From the cell containing the given text, extract its center point as [x, y] coordinate. 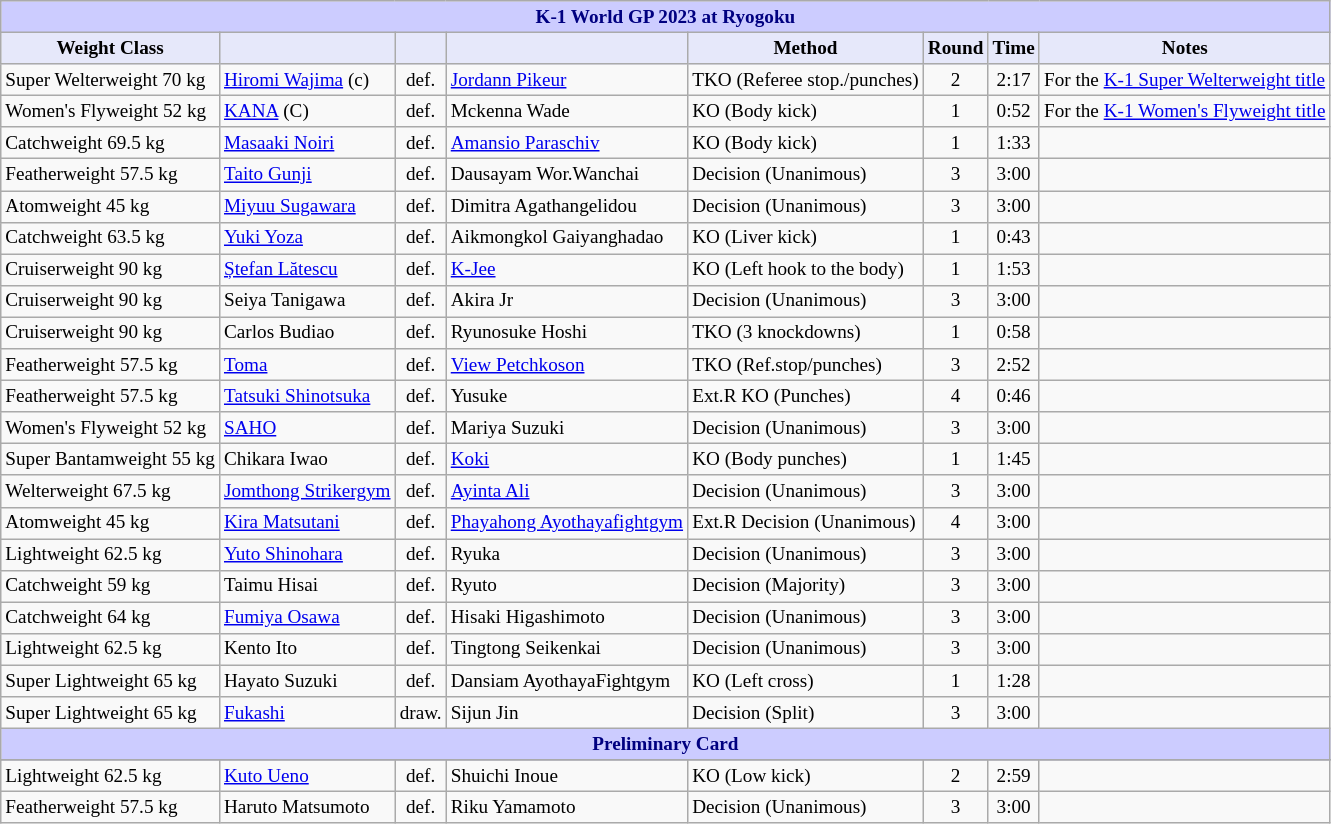
Hiromi Wajima (c) [307, 80]
Time [1014, 48]
1:28 [1014, 681]
Miyuu Sugawara [307, 206]
Amansio Paraschiv [566, 143]
Super Bantamweight 55 kg [110, 460]
TKO (Referee stop./punches) [806, 80]
KO (Low kick) [806, 776]
Notes [1184, 48]
Dausayam Wor.Wanchai [566, 175]
Koki [566, 460]
TKO (3 knockdowns) [806, 333]
Fukashi [307, 713]
KO (Left hook to the body) [806, 270]
Akira Jr [566, 301]
0:43 [1014, 238]
Toma [307, 365]
KO (Left cross) [806, 681]
Tingtong Seikenkai [566, 649]
Weight Class [110, 48]
K-1 World GP 2023 at Ryogoku [666, 17]
2:59 [1014, 776]
Riku Yamamoto [566, 808]
Jomthong Strikergym [307, 491]
K-Jee [566, 270]
Ryuka [566, 554]
Haruto Matsumoto [307, 808]
Ext.R KO (Punches) [806, 396]
Yusuke [566, 396]
Seiya Tanigawa [307, 301]
Jordann Pikeur [566, 80]
0:46 [1014, 396]
Yuki Yoza [307, 238]
Catchweight 69.5 kg [110, 143]
Ryunosuke Hoshi [566, 333]
Masaaki Noiri [307, 143]
Ryuto [566, 586]
Decision (Majority) [806, 586]
Preliminary Card [666, 744]
SAHO [307, 428]
Kuto Ueno [307, 776]
Welterweight 67.5 kg [110, 491]
0:58 [1014, 333]
For the K-1 Women's Flyweight title [1184, 111]
0:52 [1014, 111]
KANA (C) [307, 111]
KO (Liver kick) [806, 238]
Kento Ito [307, 649]
Dimitra Agathangelidou [566, 206]
Dansiam AyothayaFightgym [566, 681]
Ext.R Decision (Unanimous) [806, 523]
2:52 [1014, 365]
Decision (Split) [806, 713]
1:45 [1014, 460]
Yuto Shinohara [307, 554]
Aikmongkol Gaiyanghadao [566, 238]
Kira Matsutani [307, 523]
Tatsuki Shinotsuka [307, 396]
Catchweight 59 kg [110, 586]
2:17 [1014, 80]
1:33 [1014, 143]
KO (Body punches) [806, 460]
Shuichi Inoue [566, 776]
Chikara Iwao [307, 460]
Carlos Budiao [307, 333]
Catchweight 64 kg [110, 618]
Fumiya Osawa [307, 618]
Mckenna Wade [566, 111]
Ayinta Ali [566, 491]
TKO (Ref.stop/punches) [806, 365]
Super Welterweight 70 kg [110, 80]
Taimu Hisai [307, 586]
Method [806, 48]
Sijun Jin [566, 713]
Taito Gunji [307, 175]
Phayahong Ayothayafightgym [566, 523]
Ștefan Lătescu [307, 270]
Hayato Suzuki [307, 681]
Mariya Suzuki [566, 428]
View Petchkoson [566, 365]
1:53 [1014, 270]
For the K-1 Super Welterweight title [1184, 80]
Hisaki Higashimoto [566, 618]
draw. [420, 713]
Catchweight 63.5 kg [110, 238]
Round [956, 48]
